Locate the cell with the specified text and output its [x, y] center coordinate. 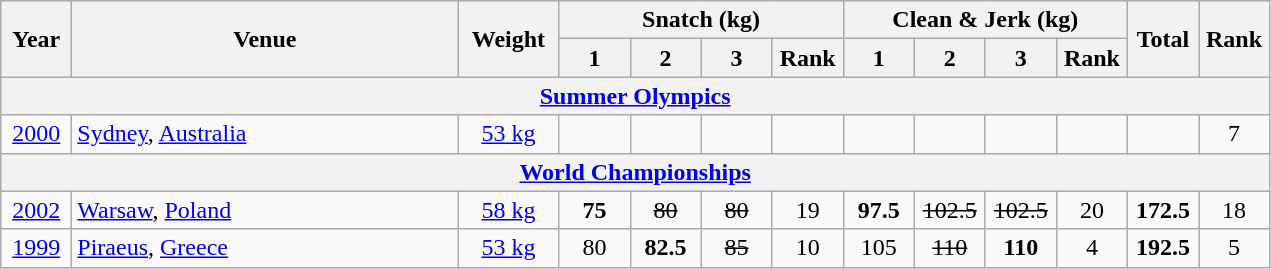
Sydney, Australia [265, 134]
75 [594, 210]
Snatch (kg) [701, 20]
10 [808, 248]
Piraeus, Greece [265, 248]
2002 [36, 210]
World Championships [636, 172]
82.5 [666, 248]
Weight [508, 39]
Clean & Jerk (kg) [985, 20]
Venue [265, 39]
4 [1092, 248]
105 [878, 248]
192.5 [1162, 248]
18 [1234, 210]
97.5 [878, 210]
Warsaw, Poland [265, 210]
20 [1092, 210]
7 [1234, 134]
Total [1162, 39]
Year [36, 39]
19 [808, 210]
58 kg [508, 210]
1999 [36, 248]
2000 [36, 134]
5 [1234, 248]
172.5 [1162, 210]
85 [736, 248]
Summer Olympics [636, 96]
